Scan for the cell matching the given text and deliver its (X, Y) coordinate at center. 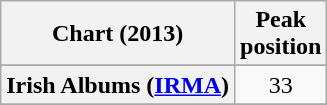
33 (281, 85)
Peakposition (281, 34)
Irish Albums (IRMA) (118, 85)
Chart (2013) (118, 34)
